Provide the (x, y) coordinate of the cell's center where the given text is located.  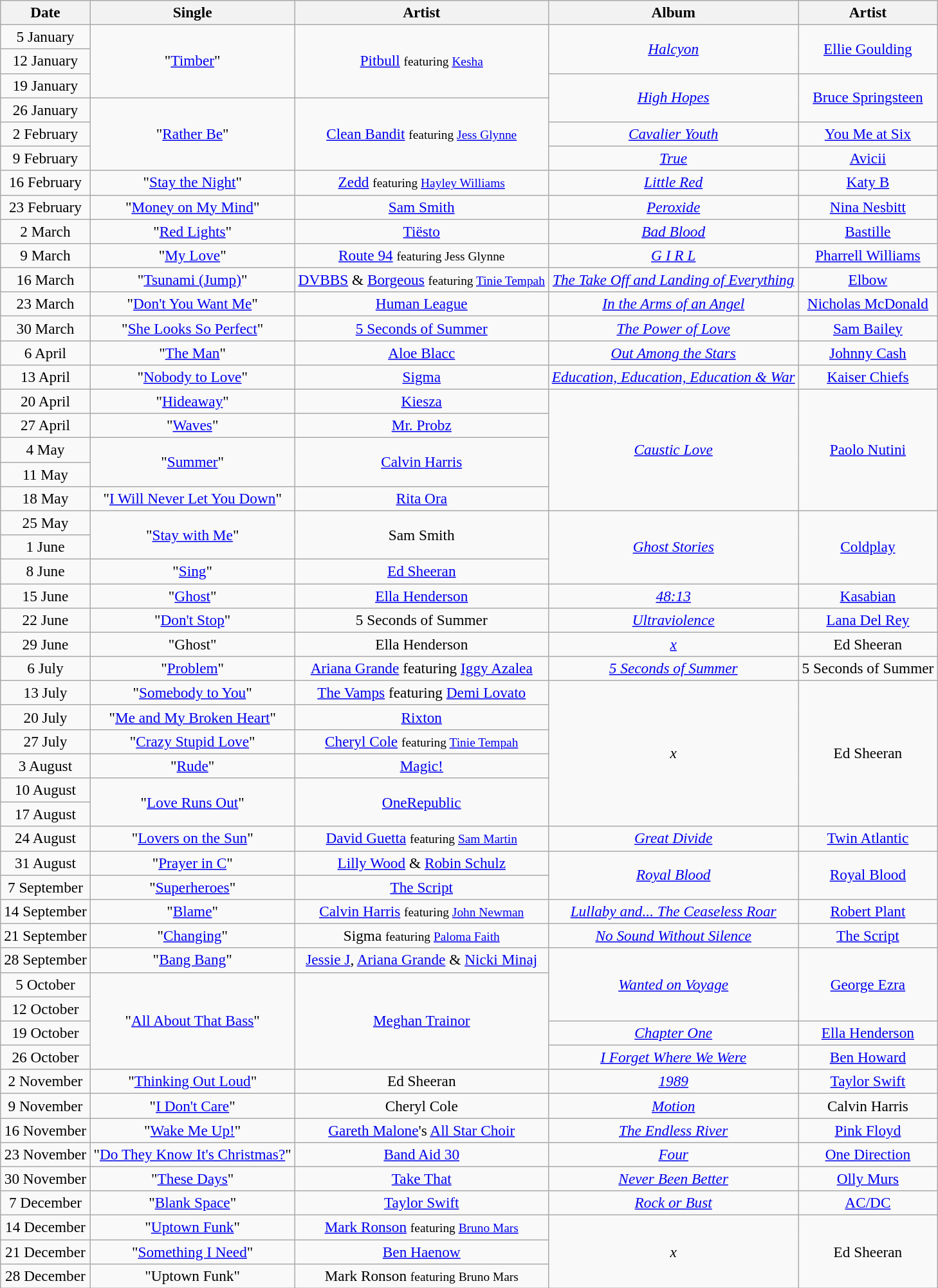
13 July (45, 693)
Bruce Springsteen (868, 98)
"Sing" (192, 571)
"Wake Me Up!" (192, 1130)
Single (192, 12)
4 May (45, 449)
10 August (45, 790)
12 October (45, 1008)
Great Divide (673, 839)
28 December (45, 1276)
DVBBS & Borgeous featuring Tinie Tempah (421, 280)
28 September (45, 960)
30 March (45, 328)
Ultraviolence (673, 620)
Rixton (421, 717)
2 November (45, 1082)
High Hopes (673, 98)
"Money on My Mind" (192, 207)
Tiësto (421, 231)
1 June (45, 547)
9 November (45, 1105)
48:13 (673, 595)
David Guetta featuring Sam Martin (421, 839)
Mr. Probz (421, 426)
7 September (45, 887)
Sigma (421, 377)
"Prayer in C" (192, 863)
"Love Runs Out" (192, 802)
6 April (45, 352)
6 July (45, 668)
14 December (45, 1227)
19 January (45, 86)
Motion (673, 1105)
Twin Atlantic (868, 839)
Rock or Bust (673, 1203)
You Me at Six (868, 134)
Out Among the Stars (673, 352)
2 March (45, 231)
Ben Howard (868, 1057)
Katy B (868, 183)
The Endless River (673, 1130)
Ben Haenow (421, 1251)
Route 94 featuring Jess Glynne (421, 255)
12 January (45, 61)
Education, Education, Education & War (673, 377)
9 February (45, 158)
Aloe Blacc (421, 352)
"Thinking Out Loud" (192, 1082)
George Ezra (868, 984)
The Take Off and Landing of Everything (673, 280)
Meghan Trainor (421, 1021)
14 September (45, 911)
30 November (45, 1179)
"Don't You Want Me" (192, 304)
9 March (45, 255)
"Summer" (192, 462)
15 June (45, 595)
20 July (45, 717)
"These Days" (192, 1179)
18 May (45, 498)
"Timber" (192, 60)
26 October (45, 1057)
"Do They Know It's Christmas?" (192, 1154)
Never Been Better (673, 1179)
The Vamps featuring Demi Lovato (421, 693)
One Direction (868, 1154)
Avicii (868, 158)
Ariana Grande featuring Iggy Azalea (421, 668)
"Changing" (192, 936)
"Something I Need" (192, 1251)
2 February (45, 134)
Caustic Love (673, 450)
Johnny Cash (868, 352)
"I Will Never Let You Down" (192, 498)
Lullaby and... The Ceaseless Roar (673, 911)
"My Love" (192, 255)
G I R L (673, 255)
5 January (45, 37)
21 September (45, 936)
Kasabian (868, 595)
"Lovers on the Sun" (192, 839)
"Blame" (192, 911)
26 January (45, 109)
Kaiser Chiefs (868, 377)
Elbow (868, 280)
1989 (673, 1082)
27 July (45, 741)
17 August (45, 814)
13 April (45, 377)
"Tsunami (Jump)" (192, 280)
3 August (45, 765)
Pharrell Williams (868, 255)
22 June (45, 620)
Olly Murs (868, 1179)
Coldplay (868, 547)
Lana Del Rey (868, 620)
23 February (45, 207)
"She Looks So Perfect" (192, 328)
"Waves" (192, 426)
"Rather Be" (192, 134)
29 June (45, 644)
OneRepublic (421, 802)
Kiesza (421, 401)
Zedd featuring Hayley Williams (421, 183)
Take That (421, 1179)
I Forget Where We Were (673, 1057)
Rita Ora (421, 498)
Sam Bailey (868, 328)
25 May (45, 523)
Four (673, 1154)
Ellie Goulding (868, 49)
"Problem" (192, 668)
"Stay with Me" (192, 535)
Gareth Malone's All Star Choir (421, 1130)
Chapter One (673, 1033)
Nicholas McDonald (868, 304)
"All About That Bass" (192, 1021)
5 October (45, 984)
11 May (45, 474)
"I Don't Care" (192, 1105)
"Crazy Stupid Love" (192, 741)
Jessie J, Ariana Grande & Nicki Minaj (421, 960)
Date (45, 12)
24 August (45, 839)
8 June (45, 571)
Sigma featuring Paloma Faith (421, 936)
In the Arms of an Angel (673, 304)
Bad Blood (673, 231)
"Blank Space" (192, 1203)
Human League (421, 304)
"Somebody to You" (192, 693)
"Rude" (192, 765)
20 April (45, 401)
Cheryl Cole (421, 1105)
Halcyon (673, 49)
"Superheroes" (192, 887)
Lilly Wood & Robin Schulz (421, 863)
"Me and My Broken Heart" (192, 717)
Album (673, 12)
No Sound Without Silence (673, 936)
Band Aid 30 (421, 1154)
16 November (45, 1130)
"Nobody to Love" (192, 377)
"The Man" (192, 352)
19 October (45, 1033)
"Bang Bang" (192, 960)
23 March (45, 304)
Magic! (421, 765)
AC/DC (868, 1203)
Ghost Stories (673, 547)
16 February (45, 183)
27 April (45, 426)
Cavalier Youth (673, 134)
Wanted on Voyage (673, 984)
Pitbull featuring Kesha (421, 60)
Bastille (868, 231)
Cheryl Cole featuring Tinie Tempah (421, 741)
"Stay the Night" (192, 183)
Calvin Harris featuring John Newman (421, 911)
Nina Nesbitt (868, 207)
Paolo Nutini (868, 450)
7 December (45, 1203)
23 November (45, 1154)
16 March (45, 280)
The Power of Love (673, 328)
Clean Bandit featuring Jess Glynne (421, 134)
31 August (45, 863)
Robert Plant (868, 911)
"Hideaway" (192, 401)
Peroxide (673, 207)
21 December (45, 1251)
"Don't Stop" (192, 620)
Little Red (673, 183)
True (673, 158)
Pink Floyd (868, 1130)
"Red Lights" (192, 231)
